Scan for the cell matching the given text and deliver its (x, y) coordinate at center. 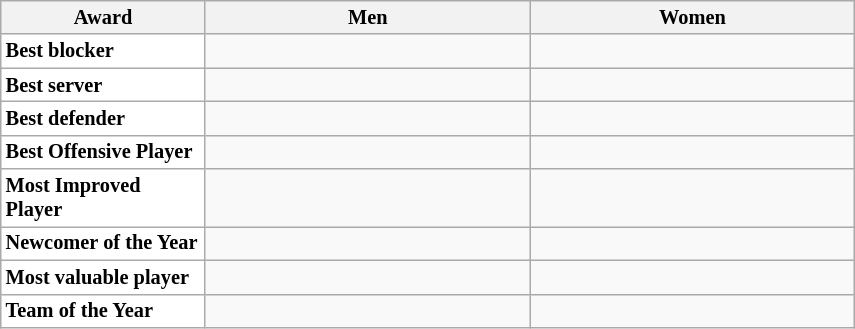
Best Offensive Player (104, 152)
Best blocker (104, 51)
Team of the Year (104, 311)
Women (692, 17)
Best defender (104, 118)
Newcomer of the Year (104, 243)
Most valuable player (104, 277)
Men (368, 17)
Best server (104, 85)
Most Improved Player (104, 198)
Award (104, 17)
